Extract the (x, y) coordinate from the center of the cell holding the provided text.  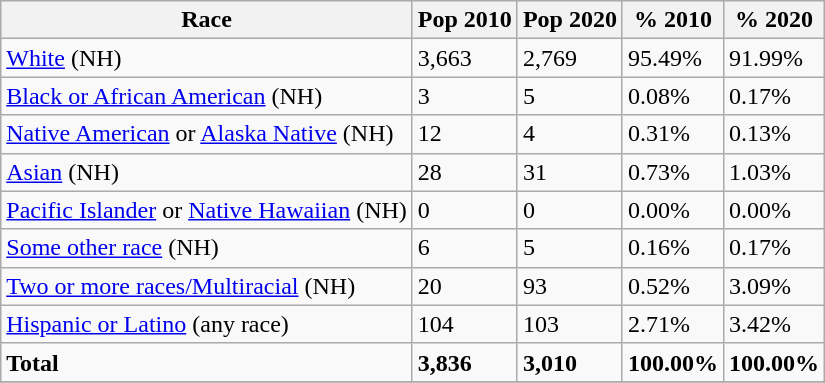
91.99% (774, 58)
28 (464, 172)
1.03% (774, 172)
% 2010 (672, 20)
Pop 2010 (464, 20)
White (NH) (207, 58)
3 (464, 96)
31 (570, 172)
6 (464, 248)
3,010 (570, 362)
Total (207, 362)
Pop 2020 (570, 20)
0.52% (672, 286)
2.71% (672, 324)
Native American or Alaska Native (NH) (207, 134)
% 2020 (774, 20)
Asian (NH) (207, 172)
93 (570, 286)
Pacific Islander or Native Hawaiian (NH) (207, 210)
Hispanic or Latino (any race) (207, 324)
0.73% (672, 172)
103 (570, 324)
12 (464, 134)
3.09% (774, 286)
3,663 (464, 58)
0.13% (774, 134)
20 (464, 286)
Some other race (NH) (207, 248)
3,836 (464, 362)
Black or African American (NH) (207, 96)
Two or more races/Multiracial (NH) (207, 286)
3.42% (774, 324)
104 (464, 324)
Race (207, 20)
95.49% (672, 58)
0.31% (672, 134)
0.08% (672, 96)
0.16% (672, 248)
4 (570, 134)
2,769 (570, 58)
